Output the (X, Y) coordinate of the center of the cell containing the given text.  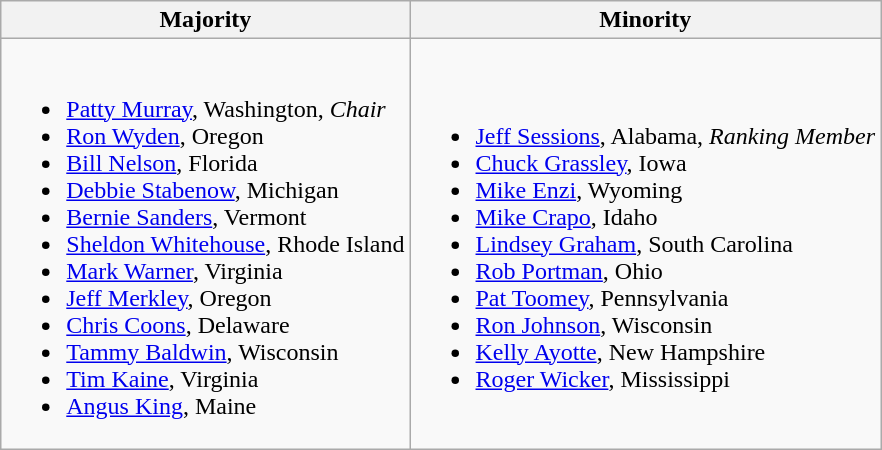
Minority (646, 20)
Majority (206, 20)
